For the text-containing cell, return its midpoint in [X, Y] coordinate format. 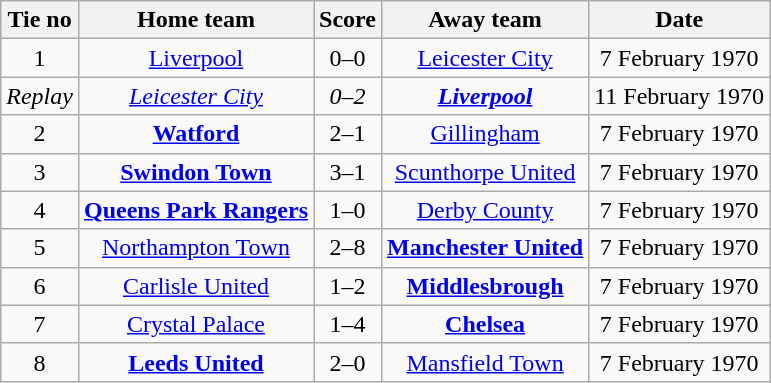
Mansfield Town [484, 362]
2–8 [348, 248]
6 [40, 286]
Scunthorpe United [484, 172]
11 February 1970 [680, 96]
1–2 [348, 286]
Leeds United [196, 362]
Score [348, 20]
Carlisle United [196, 286]
Home team [196, 20]
Tie no [40, 20]
7 [40, 324]
8 [40, 362]
Replay [40, 96]
5 [40, 248]
Away team [484, 20]
1–4 [348, 324]
Swindon Town [196, 172]
0–0 [348, 58]
Northampton Town [196, 248]
Queens Park Rangers [196, 210]
Chelsea [484, 324]
3–1 [348, 172]
Middlesbrough [484, 286]
Manchester United [484, 248]
0–2 [348, 96]
3 [40, 172]
1–0 [348, 210]
Date [680, 20]
Watford [196, 134]
2–1 [348, 134]
2 [40, 134]
1 [40, 58]
Crystal Palace [196, 324]
2–0 [348, 362]
4 [40, 210]
Derby County [484, 210]
Gillingham [484, 134]
